Return the (X, Y) coordinate for the center point of the cell that contains the specified text.  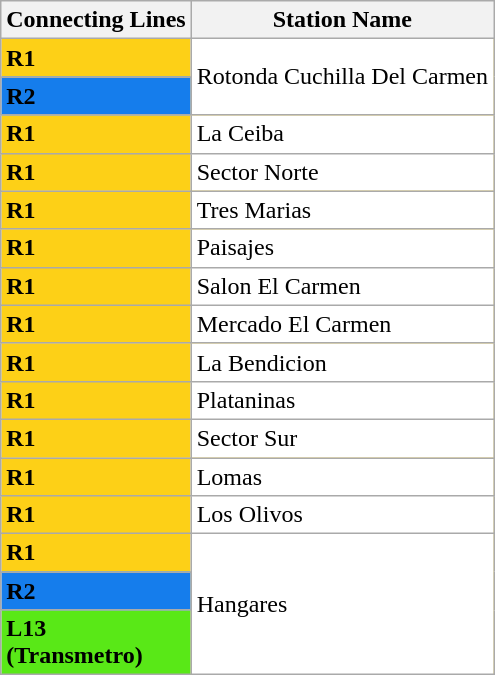
Salon El Carmen (342, 286)
Plataninas (342, 400)
La Bendicion (342, 362)
Lomas (342, 477)
Sector Norte (342, 172)
Mercado El Carmen (342, 324)
La Ceiba (342, 134)
Tres Marias (342, 210)
Hangares (342, 604)
Paisajes (342, 248)
Station Name (342, 20)
Sector Sur (342, 438)
Connecting Lines (96, 20)
L13 (Transmetro) (96, 642)
Los Olivos (342, 515)
Rotonda Cuchilla Del Carmen (342, 77)
